Detect which cell encompasses the target text, then output its [x, y] center coordinate. 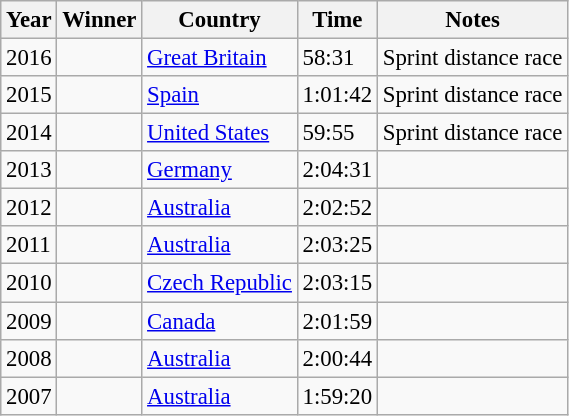
2014 [29, 133]
Country [220, 20]
2011 [29, 245]
Year [29, 20]
2007 [29, 396]
2:02:52 [337, 208]
2016 [29, 58]
2010 [29, 283]
2008 [29, 358]
2009 [29, 321]
1:59:20 [337, 396]
2:03:15 [337, 283]
2015 [29, 95]
58:31 [337, 58]
Great Britain [220, 58]
Spain [220, 95]
Czech Republic [220, 283]
United States [220, 133]
2:00:44 [337, 358]
59:55 [337, 133]
Canada [220, 321]
Winner [100, 20]
2:03:25 [337, 245]
Time [337, 20]
2:04:31 [337, 170]
1:01:42 [337, 95]
2012 [29, 208]
Notes [472, 20]
2:01:59 [337, 321]
2013 [29, 170]
Germany [220, 170]
